Identify which cell holds the provided text, then report its (x, y) central coordinate. 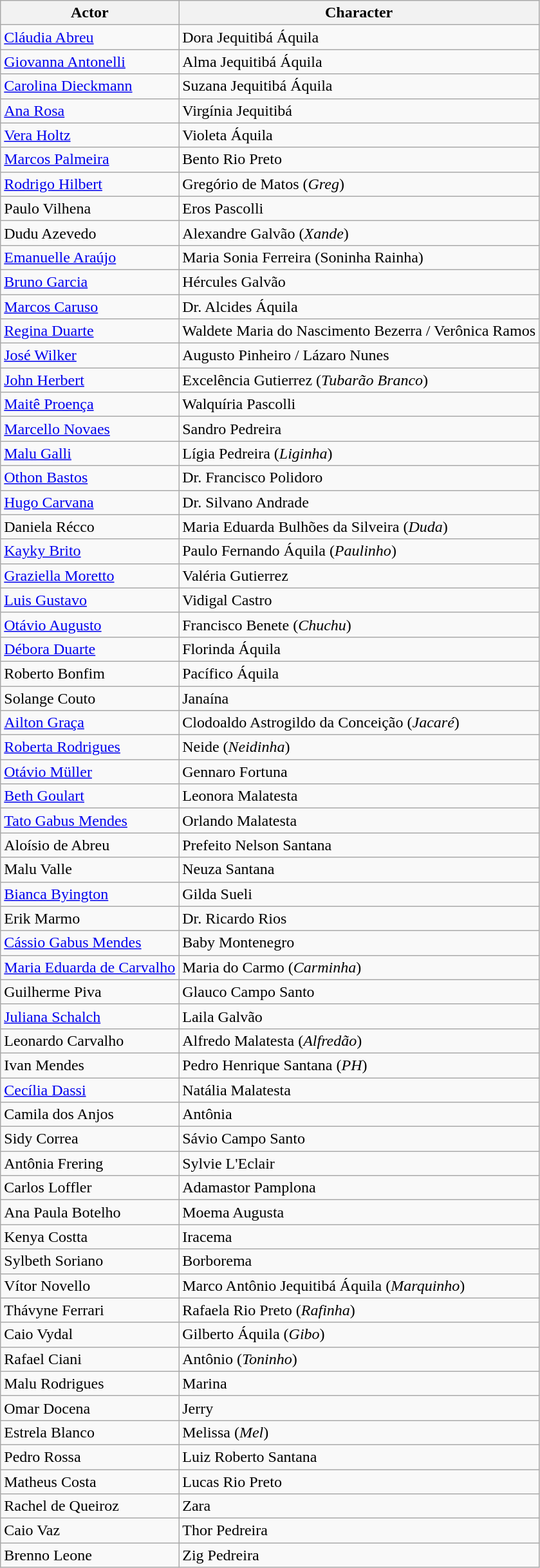
Gennaro Fortuna (359, 772)
Lucas Rio Preto (359, 1481)
Antônio (Toninho) (359, 1359)
Glauco Campo Santo (359, 992)
Baby Montenegro (359, 943)
Antônia (359, 1115)
Janaína (359, 698)
Dora Jequitibá Áquila (359, 37)
Roberta Rodrigues (90, 747)
Leonardo Carvalho (90, 1041)
Rachel de Queiroz (90, 1506)
Aloísio de Abreu (90, 845)
Maitê Proença (90, 405)
Melissa (Mel) (359, 1432)
Sylbeth Soriano (90, 1261)
Marcos Palmeira (90, 160)
Camila dos Anjos (90, 1115)
Adamastor Pamplona (359, 1188)
Jerry (359, 1408)
Prefeito Nelson Santana (359, 845)
Emanuelle Araújo (90, 257)
Hugo Carvana (90, 502)
Dr. Silvano Andrade (359, 502)
Zara (359, 1506)
Guilherme Piva (90, 992)
Sidy Correa (90, 1139)
Omar Docena (90, 1408)
Regina Duarte (90, 331)
Gilda Sueli (359, 894)
Cláudia Abreu (90, 37)
John Herbert (90, 380)
José Wilker (90, 356)
Ana Paula Botelho (90, 1212)
Antônia Frering (90, 1163)
Pedro Henrique Santana (PH) (359, 1065)
Carolina Dieckmann (90, 86)
Giovanna Antonelli (90, 62)
Dr. Alcides Áquila (359, 307)
Natália Malatesta (359, 1090)
Débora Duarte (90, 649)
Marina (359, 1383)
Paulo Vilhena (90, 208)
Tato Gabus Mendes (90, 821)
Marco Antônio Jequitibá Áquila (Marquinho) (359, 1286)
Otávio Müller (90, 772)
Brenno Leone (90, 1555)
Vidigal Castro (359, 600)
Beth Goulart (90, 796)
Paulo Fernando Áquila (Paulinho) (359, 551)
Juliana Schalch (90, 1016)
Florinda Áquila (359, 649)
Maria Eduarda de Carvalho (90, 967)
Walquíria Pascolli (359, 405)
Rafaela Rio Preto (Rafinha) (359, 1310)
Zig Pedreira (359, 1555)
Lígia Pedreira (Liginha) (359, 453)
Matheus Costa (90, 1481)
Vera Holtz (90, 135)
Ana Rosa (90, 111)
Luis Gustavo (90, 600)
Eros Pascolli (359, 208)
Waldete Maria do Nascimento Bezerra / Verônica Ramos (359, 331)
Malu Valle (90, 870)
Kayky Brito (90, 551)
Otávio Augusto (90, 624)
Suzana Jequitibá Áquila (359, 86)
Augusto Pinheiro / Lázaro Nunes (359, 356)
Roberto Bonfim (90, 673)
Gregório de Matos (Greg) (359, 184)
Rafael Ciani (90, 1359)
Sandro Pedreira (359, 429)
Marcos Caruso (90, 307)
Maria do Carmo (Carminha) (359, 967)
Excelência Gutierrez (Tubarão Branco) (359, 380)
Estrela Blanco (90, 1432)
Caio Vydal (90, 1335)
Graziella Moretto (90, 576)
Rodrigo Hilbert (90, 184)
Clodoaldo Astrogildo da Conceição (Jacaré) (359, 723)
Pacífico Áquila (359, 673)
Sylvie L'Eclair (359, 1163)
Vítor Novello (90, 1286)
Malu Galli (90, 453)
Cássio Gabus Mendes (90, 943)
Bento Rio Preto (359, 160)
Valéria Gutierrez (359, 576)
Neuza Santana (359, 870)
Thor Pedreira (359, 1531)
Maria Eduarda Bulhões da Silveira (Duda) (359, 527)
Ailton Graça (90, 723)
Caio Vaz (90, 1531)
Alma Jequitibá Áquila (359, 62)
Gilberto Áquila (Gibo) (359, 1335)
Hércules Galvão (359, 282)
Luiz Roberto Santana (359, 1457)
Cecília Dassi (90, 1090)
Leonora Malatesta (359, 796)
Francisco Benete (Chuchu) (359, 624)
Dr. Ricardo Rios (359, 918)
Iracema (359, 1237)
Othon Bastos (90, 478)
Solange Couto (90, 698)
Daniela Récco (90, 527)
Laila Galvão (359, 1016)
Carlos Loffler (90, 1188)
Alexandre Galvão (Xande) (359, 233)
Erik Marmo (90, 918)
Moema Augusta (359, 1212)
Character (359, 13)
Malu Rodrigues (90, 1383)
Neide (Neidinha) (359, 747)
Sávio Campo Santo (359, 1139)
Kenya Costta (90, 1237)
Ivan Mendes (90, 1065)
Virgínia Jequitibá (359, 111)
Bruno Garcia (90, 282)
Bianca Byington (90, 894)
Alfredo Malatesta (Alfredão) (359, 1041)
Violeta Áquila (359, 135)
Marcello Novaes (90, 429)
Maria Sonia Ferreira (Soninha Rainha) (359, 257)
Orlando Malatesta (359, 821)
Dr. Francisco Polidoro (359, 478)
Pedro Rossa (90, 1457)
Dudu Azevedo (90, 233)
Borborema (359, 1261)
Thávyne Ferrari (90, 1310)
Actor (90, 13)
